Return the (x, y) coordinate for the center point of the cell that contains the specified text.  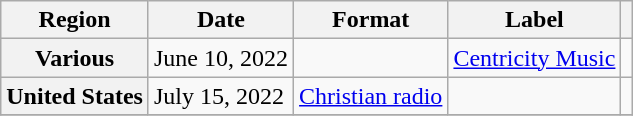
Centricity Music (534, 58)
Format (371, 20)
Date (220, 20)
Region (75, 20)
July 15, 2022 (220, 96)
Various (75, 58)
United States (75, 96)
June 10, 2022 (220, 58)
Christian radio (371, 96)
Label (534, 20)
